Return the (x, y) coordinate for the center point of the cell that contains the specified text.  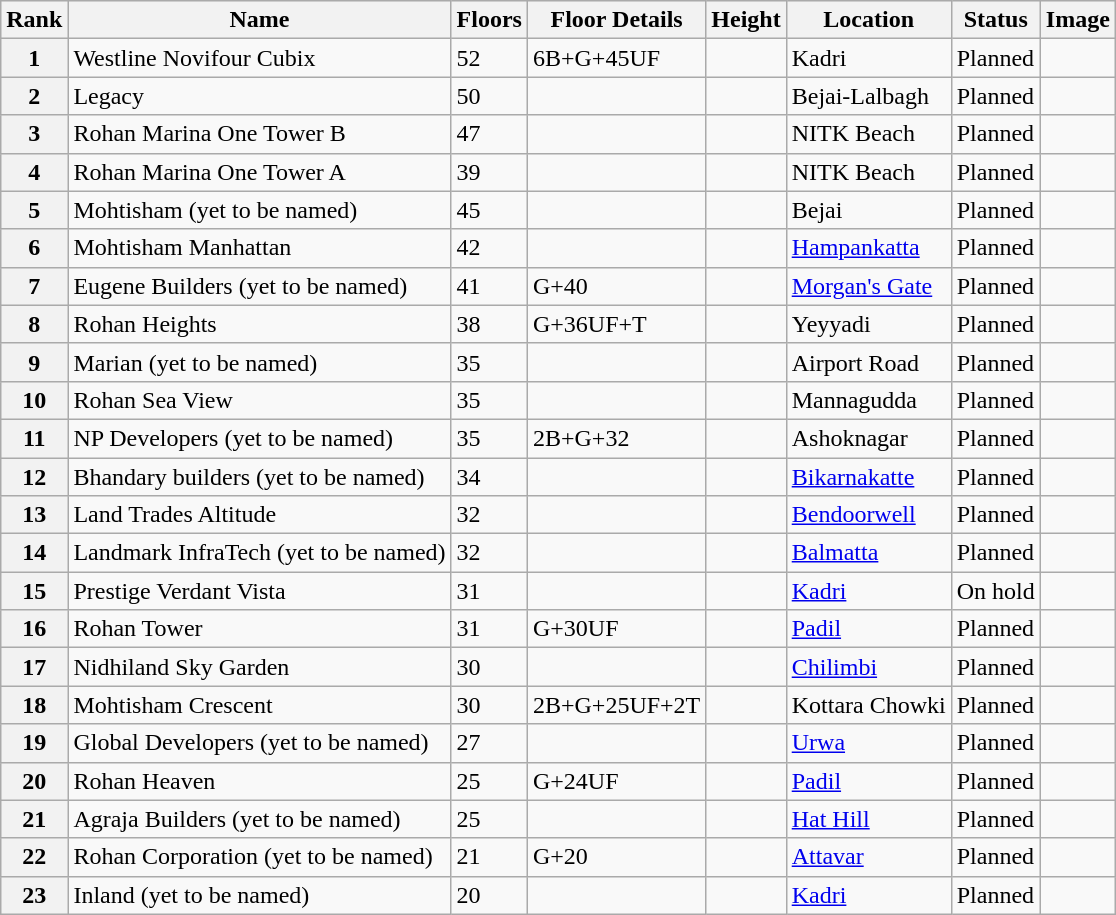
Balmatta (868, 553)
2B+G+25UF+2T (616, 705)
Hat Hill (868, 819)
1 (34, 58)
Bhandary builders (yet to be named) (260, 477)
Height (746, 20)
Rank (34, 20)
50 (489, 96)
42 (489, 248)
Bejai (868, 210)
Rohan Marina One Tower B (260, 134)
Nidhiland Sky Garden (260, 667)
G+36UF+T (616, 324)
Rohan Heaven (260, 781)
Airport Road (868, 362)
Rohan Marina One Tower A (260, 172)
Bikarnakatte (868, 477)
8 (34, 324)
14 (34, 553)
Rohan Corporation (yet to be named) (260, 857)
Legacy (260, 96)
3 (34, 134)
9 (34, 362)
41 (489, 286)
17 (34, 667)
45 (489, 210)
18 (34, 705)
Ashoknagar (868, 438)
G+24UF (616, 781)
47 (489, 134)
Marian (yet to be named) (260, 362)
G+40 (616, 286)
Mohtisham (yet to be named) (260, 210)
27 (489, 743)
Mohtisham Manhattan (260, 248)
23 (34, 895)
12 (34, 477)
Chilimbi (868, 667)
5 (34, 210)
39 (489, 172)
Rohan Heights (260, 324)
Mannagudda (868, 400)
Mohtisham Crescent (260, 705)
4 (34, 172)
Kottara Chowki (868, 705)
2 (34, 96)
6 (34, 248)
Global Developers (yet to be named) (260, 743)
Floors (489, 20)
Westline Novifour Cubix (260, 58)
Rohan Tower (260, 629)
52 (489, 58)
Bejai-Lalbagh (868, 96)
G+30UF (616, 629)
6B+G+45UF (616, 58)
34 (489, 477)
11 (34, 438)
Location (868, 20)
Eugene Builders (yet to be named) (260, 286)
Land Trades Altitude (260, 515)
Inland (yet to be named) (260, 895)
Image (1078, 20)
15 (34, 591)
Status (996, 20)
Yeyyadi (868, 324)
Landmark InfraTech (yet to be named) (260, 553)
Floor Details (616, 20)
7 (34, 286)
10 (34, 400)
19 (34, 743)
Name (260, 20)
Hampankatta (868, 248)
38 (489, 324)
Urwa (868, 743)
On hold (996, 591)
G+20 (616, 857)
Agraja Builders (yet to be named) (260, 819)
Morgan's Gate (868, 286)
Rohan Sea View (260, 400)
Attavar (868, 857)
Prestige Verdant Vista (260, 591)
22 (34, 857)
Bendoorwell (868, 515)
13 (34, 515)
NP Developers (yet to be named) (260, 438)
16 (34, 629)
2B+G+32 (616, 438)
